Provide the [X, Y] coordinate of the cell's center where the given text is located.  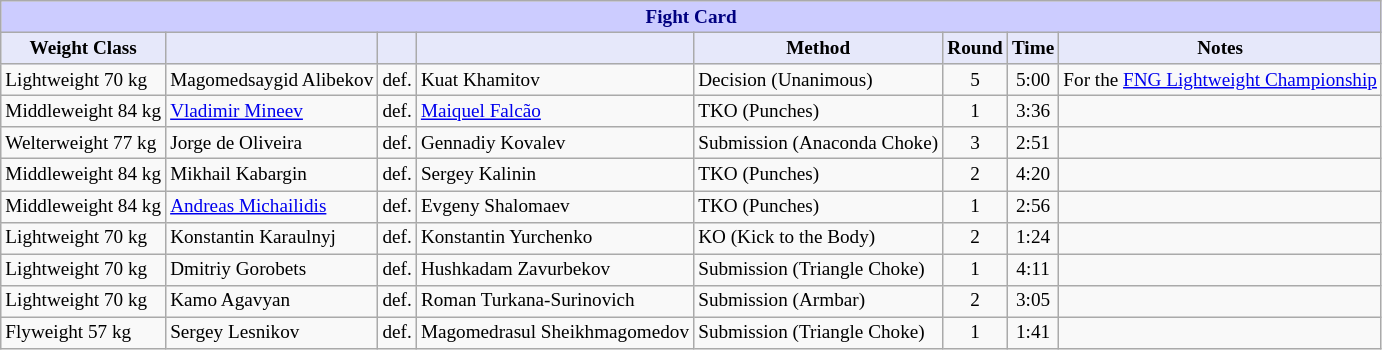
Fight Card [692, 17]
Weight Class [84, 48]
5 [976, 80]
Konstantin Karaulnyj [272, 238]
Gennadiy Kovalev [554, 143]
Decision (Unanimous) [818, 80]
Time [1032, 48]
1:24 [1032, 238]
KO (Kick to the Body) [818, 238]
1:41 [1032, 333]
Magomedsaygid Alibekov [272, 80]
4:20 [1032, 175]
Kuat Khamitov [554, 80]
3:36 [1032, 111]
Konstantin Yurchenko [554, 238]
Sergey Lesnikov [272, 333]
Submission (Armbar) [818, 301]
2:51 [1032, 143]
Jorge de Oliveira [272, 143]
Flyweight 57 kg [84, 333]
3:05 [1032, 301]
Vladimir Mineev [272, 111]
Round [976, 48]
Submission (Anaconda Choke) [818, 143]
2:56 [1032, 206]
Andreas Michailidis [272, 206]
Kamo Agavyan [272, 301]
Welterweight 77 kg [84, 143]
Magomedrasul Sheikhmagomedov [554, 333]
5:00 [1032, 80]
For the FNG Lightweight Championship [1220, 80]
Dmitriy Gorobets [272, 270]
Method [818, 48]
Roman Turkana-Surinovich [554, 301]
Hushkadam Zavurbekov [554, 270]
Notes [1220, 48]
Mikhail Kabargin [272, 175]
Evgeny Shalomaev [554, 206]
Sergey Kalinin [554, 175]
4:11 [1032, 270]
3 [976, 143]
Maiquel Falcão [554, 111]
